Output the (x, y) coordinate of the center of the cell containing the given text.  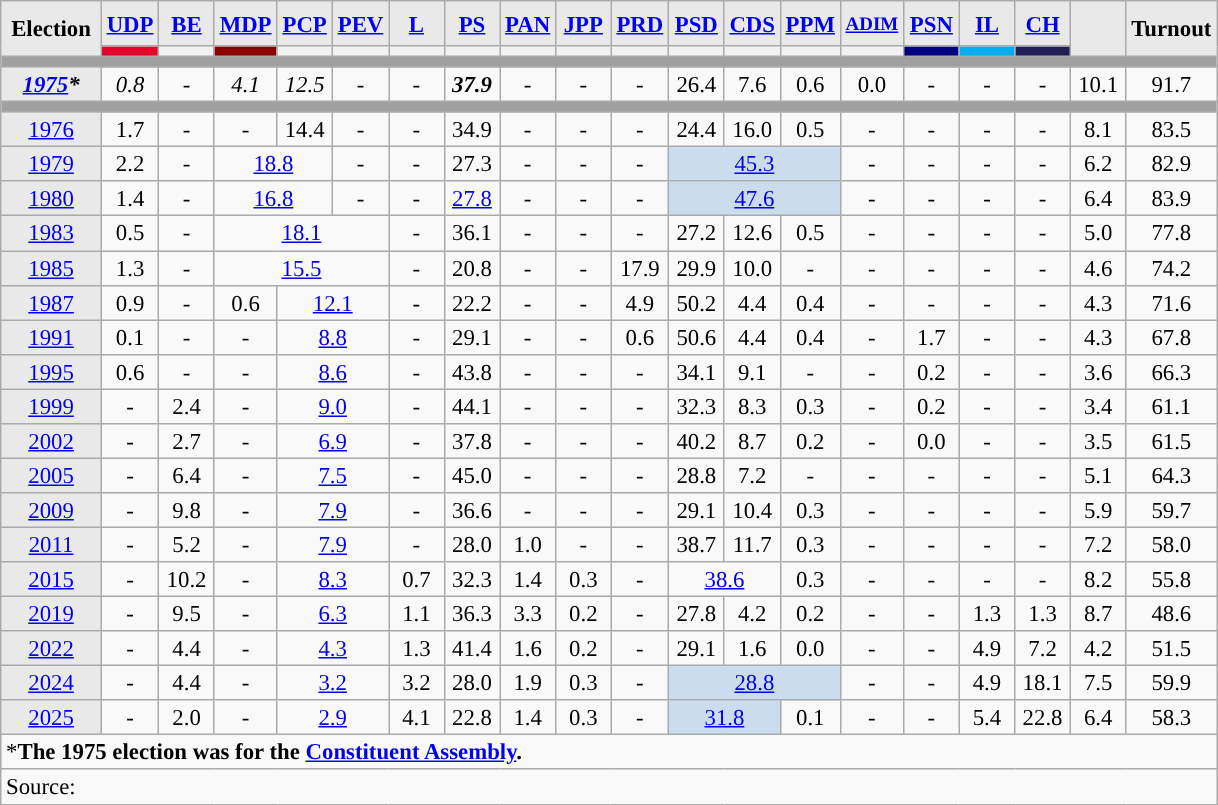
2005 (52, 476)
PSD (697, 24)
12.5 (305, 84)
1983 (52, 234)
20.8 (472, 268)
2.2 (130, 164)
48.6 (1172, 614)
12.6 (752, 234)
14.4 (305, 130)
8.6 (333, 372)
83.5 (1172, 130)
5.1 (1098, 476)
83.9 (1172, 200)
3.3 (528, 614)
29.9 (697, 268)
PRD (640, 24)
37.8 (472, 442)
36.1 (472, 234)
0.9 (130, 302)
2019 (52, 614)
82.9 (1172, 164)
1.1 (417, 614)
2.4 (187, 406)
6.2 (1098, 164)
45.3 (755, 164)
71.6 (1172, 302)
3.6 (1098, 372)
74.2 (1172, 268)
61.1 (1172, 406)
10.2 (187, 580)
8.1 (1098, 130)
64.3 (1172, 476)
5.4 (987, 718)
9.1 (752, 372)
58.3 (1172, 718)
1979 (52, 164)
1976 (52, 130)
2024 (52, 684)
27.2 (697, 234)
16.0 (752, 130)
5.2 (187, 544)
34.9 (472, 130)
34.1 (697, 372)
1.0 (528, 544)
BE (187, 24)
58.0 (1172, 544)
UDP (130, 24)
2025 (52, 718)
18.8 (273, 164)
66.3 (1172, 372)
1995 (52, 372)
9.5 (187, 614)
6.3 (333, 614)
45.0 (472, 476)
CDS (752, 24)
2022 (52, 648)
1975* (52, 84)
PEV (360, 24)
22.2 (472, 302)
2015 (52, 580)
17.9 (640, 268)
2.7 (187, 442)
12.1 (333, 302)
55.8 (1172, 580)
15.5 (301, 268)
L (417, 24)
50.2 (697, 302)
1987 (52, 302)
10.4 (752, 510)
59.9 (1172, 684)
1991 (52, 338)
MDP (245, 24)
11.7 (752, 544)
36.6 (472, 510)
PCP (305, 24)
36.3 (472, 614)
3.5 (1098, 442)
2009 (52, 510)
9.8 (187, 510)
26.4 (697, 84)
5.9 (1098, 510)
1.9 (528, 684)
9.0 (333, 406)
CH (1043, 24)
37.9 (472, 84)
7.6 (752, 84)
38.7 (697, 544)
59.7 (1172, 510)
PSN (932, 24)
PPM (810, 24)
JPP (584, 24)
41.4 (472, 648)
43.8 (472, 372)
31.8 (725, 718)
Election (52, 29)
0.7 (417, 580)
1999 (52, 406)
67.8 (1172, 338)
8.2 (1098, 580)
47.6 (755, 200)
44.1 (472, 406)
Turnout (1172, 29)
3.4 (1098, 406)
2011 (52, 544)
91.7 (1172, 84)
*The 1975 election was for the Constituent Assembly. (609, 752)
50.6 (697, 338)
6.9 (333, 442)
40.2 (697, 442)
61.5 (1172, 442)
4.6 (1098, 268)
16.8 (273, 200)
PAN (528, 24)
1985 (52, 268)
Source: (609, 788)
10.1 (1098, 84)
38.6 (725, 580)
5.0 (1098, 234)
27.3 (472, 164)
2.0 (187, 718)
8.8 (333, 338)
2.9 (333, 718)
2002 (52, 442)
ADIM (872, 24)
10.0 (752, 268)
0.8 (130, 84)
1980 (52, 200)
51.5 (1172, 648)
PS (472, 24)
24.4 (697, 130)
77.8 (1172, 234)
IL (987, 24)
